Provide the (X, Y) coordinate of the cell's center where the given text is located.  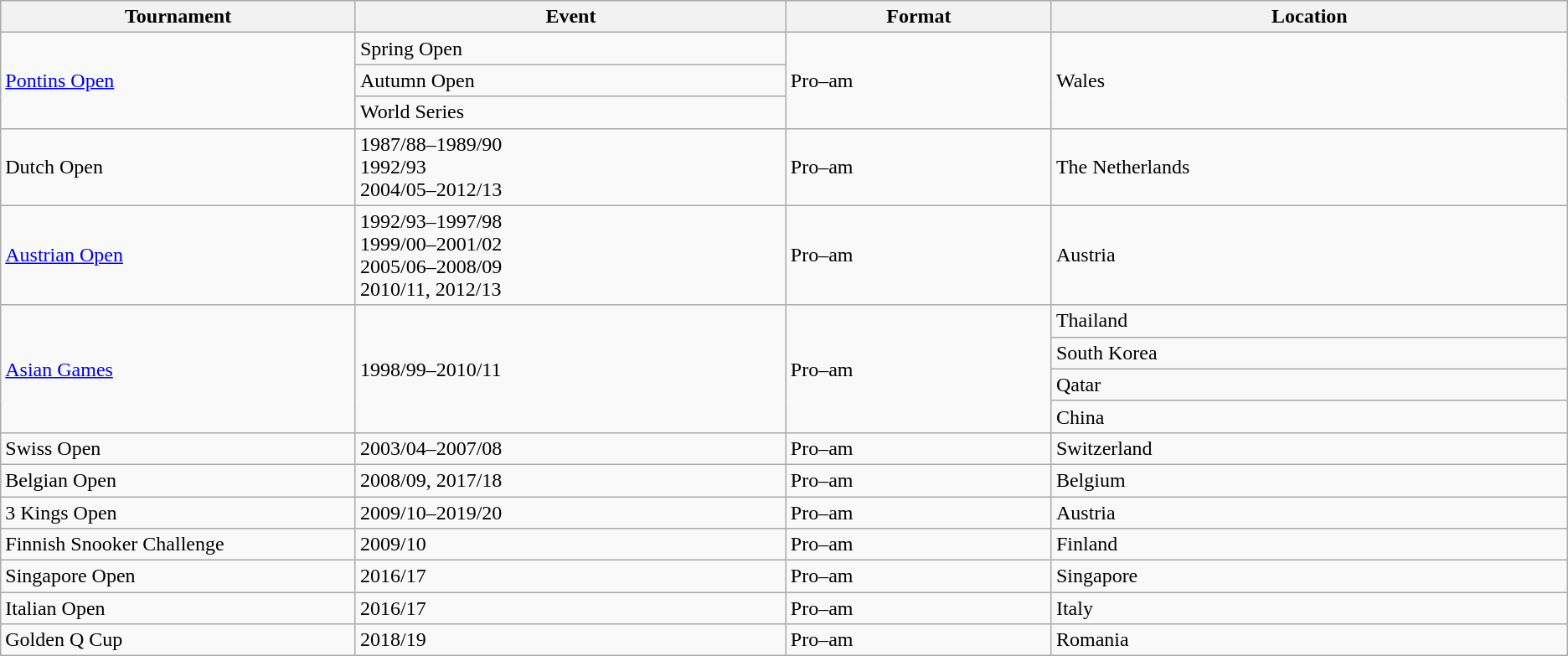
Event (570, 17)
Finnish Snooker Challenge (178, 545)
1998/99–2010/11 (570, 369)
Swiss Open (178, 448)
3 Kings Open (178, 512)
1992/93–1997/98 1999/00–2001/02 2005/06–2008/09 2010/11, 2012/13 (570, 255)
2008/09, 2017/18 (570, 480)
Format (918, 17)
Qatar (1309, 385)
2009/10 (570, 545)
Romania (1309, 640)
Finland (1309, 545)
World Series (570, 112)
Location (1309, 17)
2018/19 (570, 640)
China (1309, 416)
Asian Games (178, 369)
Belgian Open (178, 480)
Switzerland (1309, 448)
Autumn Open (570, 80)
2003/04–2007/08 (570, 448)
Pontins Open (178, 80)
South Korea (1309, 353)
Singapore (1309, 576)
Italian Open (178, 608)
Italy (1309, 608)
Wales (1309, 80)
Dutch Open (178, 167)
Spring Open (570, 49)
2009/10–2019/20 (570, 512)
The Netherlands (1309, 167)
Belgium (1309, 480)
1987/88–1989/90 1992/93 2004/05–2012/13 (570, 167)
Tournament (178, 17)
Singapore Open (178, 576)
Austrian Open (178, 255)
Thailand (1309, 321)
Golden Q Cup (178, 640)
